Capture the cell that displays the provided text and extract its (x, y) central coordinate. 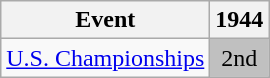
Event (106, 20)
U.S. Championships (106, 58)
2nd (240, 58)
1944 (240, 20)
